Scan for the cell matching the given text and deliver its [X, Y] coordinate at center. 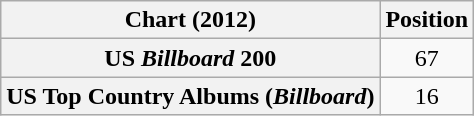
16 [427, 96]
67 [427, 58]
Position [427, 20]
Chart (2012) [190, 20]
US Top Country Albums (Billboard) [190, 96]
US Billboard 200 [190, 58]
